Find where the given text appears and provide that cell's center as [X, Y] coordinate. 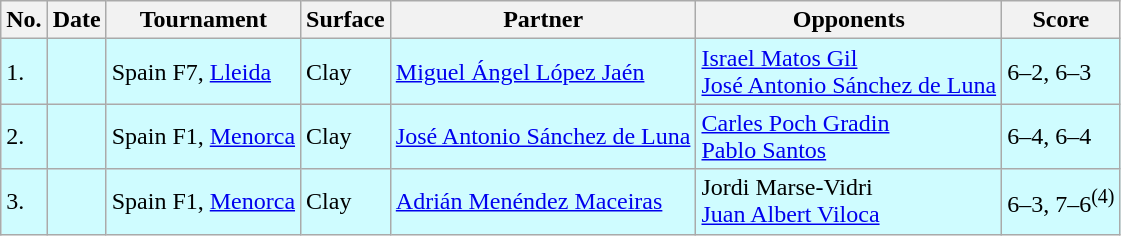
No. [24, 20]
6–4, 6–4 [1061, 136]
Surface [346, 20]
Partner [543, 20]
Score [1061, 20]
Tournament [203, 20]
Date [76, 20]
Jordi Marse-Vidri Juan Albert Viloca [849, 202]
Opponents [849, 20]
Miguel Ángel López Jaén [543, 72]
6–2, 6–3 [1061, 72]
2. [24, 136]
1. [24, 72]
Spain F7, Lleida [203, 72]
3. [24, 202]
Adrián Menéndez Maceiras [543, 202]
6–3, 7–6(4) [1061, 202]
José Antonio Sánchez de Luna [543, 136]
Carles Poch Gradin Pablo Santos [849, 136]
Israel Matos Gil José Antonio Sánchez de Luna [849, 72]
